Capture the cell that displays the provided text and extract its (x, y) central coordinate. 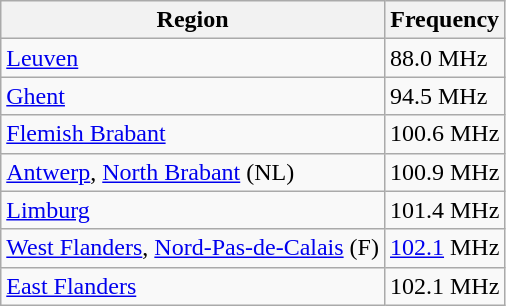
100.9 MHz (444, 172)
East Flanders (193, 286)
100.6 MHz (444, 134)
Flemish Brabant (193, 134)
88.0 MHz (444, 58)
West Flanders, Nord-Pas-de-Calais (F) (193, 248)
Frequency (444, 20)
Antwerp, North Brabant (NL) (193, 172)
Limburg (193, 210)
Leuven (193, 58)
94.5 MHz (444, 96)
Region (193, 20)
101.4 MHz (444, 210)
Ghent (193, 96)
